Identify which cell holds the provided text, then report its [X, Y] central coordinate. 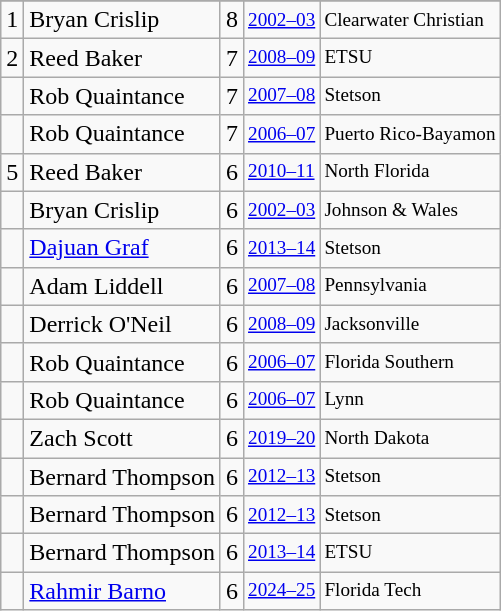
5 [12, 172]
2024–25 [281, 591]
Jacksonville [410, 324]
2 [12, 58]
Johnson & Wales [410, 210]
Rahmir Barno [122, 591]
Adam Liddell [122, 286]
North Florida [410, 172]
North Dakota [410, 438]
Lynn [410, 400]
Florida Tech [410, 591]
Clearwater Christian [410, 20]
1 [12, 20]
Zach Scott [122, 438]
Dajuan Graf [122, 248]
2019–20 [281, 438]
Pennsylvania [410, 286]
Florida Southern [410, 362]
Puerto Rico-Bayamon [410, 134]
Derrick O'Neil [122, 324]
2010–11 [281, 172]
8 [232, 20]
